Provide the (X, Y) coordinate of the cell's center where the given text is located.  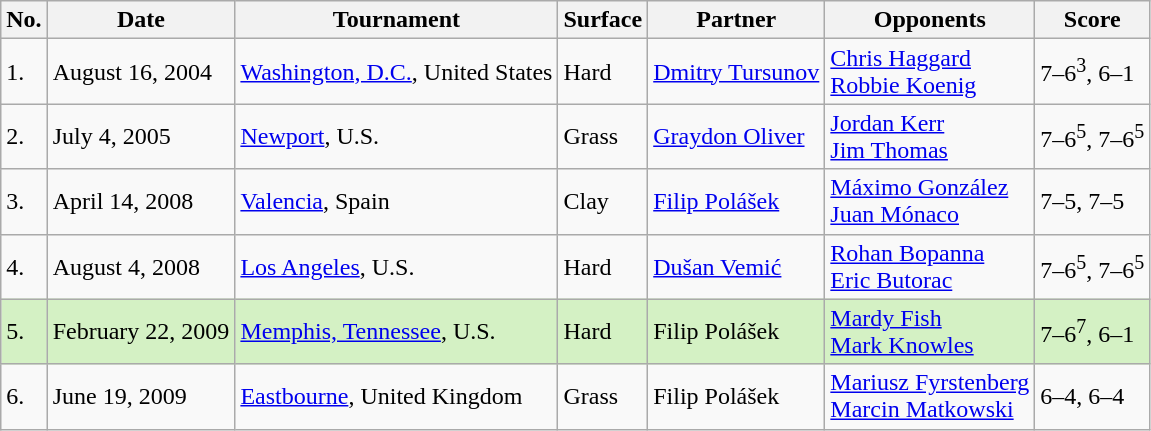
Tournament (396, 20)
Memphis, Tennessee, U.S. (396, 332)
Eastbourne, United Kingdom (396, 396)
Score (1092, 20)
7–5, 7–5 (1092, 202)
Valencia, Spain (396, 202)
April 14, 2008 (141, 202)
1. (24, 72)
6–4, 6–4 (1092, 396)
2. (24, 136)
Los Angeles, U.S. (396, 266)
June 19, 2009 (141, 396)
No. (24, 20)
Chris Haggard Robbie Koenig (930, 72)
Date (141, 20)
Mariusz Fyrstenberg Marcin Matkowski (930, 396)
5. (24, 332)
Rohan Bopanna Eric Butorac (930, 266)
Graydon Oliver (736, 136)
6. (24, 396)
Newport, U.S. (396, 136)
7–63, 6–1 (1092, 72)
Partner (736, 20)
August 16, 2004 (141, 72)
Jordan Kerr Jim Thomas (930, 136)
Dušan Vemić (736, 266)
4. (24, 266)
July 4, 2005 (141, 136)
Clay (603, 202)
February 22, 2009 (141, 332)
Mardy Fish Mark Knowles (930, 332)
Surface (603, 20)
Opponents (930, 20)
7–67, 6–1 (1092, 332)
Máximo González Juan Mónaco (930, 202)
August 4, 2008 (141, 266)
3. (24, 202)
Dmitry Tursunov (736, 72)
Washington, D.C., United States (396, 72)
